Detect which cell encompasses the target text, then output its (x, y) center coordinate. 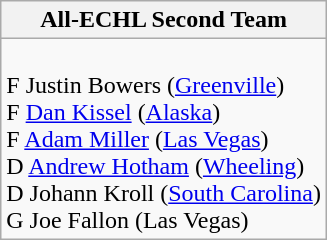
All-ECHL Second Team (164, 20)
